Identify which cell holds the provided text, then report its [X, Y] central coordinate. 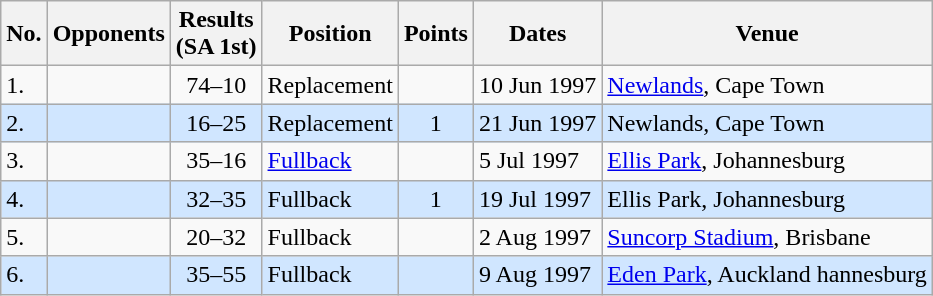
4. [24, 199]
2 Aug 1997 [537, 237]
Eden Park, Auckland hannesburg [768, 275]
16–25 [216, 123]
1. [24, 85]
2. [24, 123]
No. [24, 34]
20–32 [216, 237]
9 Aug 1997 [537, 275]
21 Jun 1997 [537, 123]
10 Jun 1997 [537, 85]
Results(SA 1st) [216, 34]
35–16 [216, 161]
Opponents [108, 34]
5 Jul 1997 [537, 161]
Dates [537, 34]
19 Jul 1997 [537, 199]
Suncorp Stadium, Brisbane [768, 237]
Points [436, 34]
5. [24, 237]
Venue [768, 34]
32–35 [216, 199]
74–10 [216, 85]
Position [330, 34]
3. [24, 161]
35–55 [216, 275]
6. [24, 275]
